Return the [X, Y] coordinate for the center point of the cell that contains the specified text.  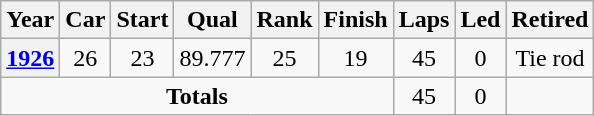
Rank [284, 20]
19 [356, 58]
Car [86, 20]
25 [284, 58]
26 [86, 58]
Totals [197, 96]
Tie rod [550, 58]
Start [142, 20]
Year [30, 20]
1926 [30, 58]
89.777 [212, 58]
Led [480, 20]
Laps [424, 20]
23 [142, 58]
Qual [212, 20]
Finish [356, 20]
Retired [550, 20]
